Output the (X, Y) coordinate of the center of the cell containing the given text.  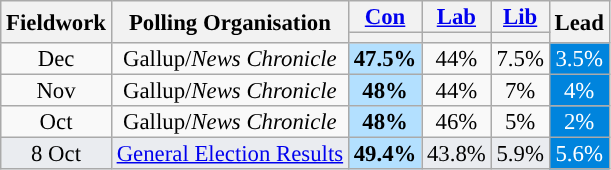
Polling Organisation (230, 22)
Lib (520, 17)
47.5% (384, 59)
5.6% (579, 154)
49.4% (384, 154)
46% (456, 122)
Con (384, 17)
Fieldwork (56, 22)
4% (579, 91)
Lead (579, 22)
5% (520, 122)
Dec (56, 59)
Lab (456, 17)
5.9% (520, 154)
8 Oct (56, 154)
43.8% (456, 154)
7.5% (520, 59)
General Election Results (230, 154)
3.5% (579, 59)
Oct (56, 122)
7% (520, 91)
Nov (56, 91)
2% (579, 122)
